Locate the cell with the specified text and output its [X, Y] center coordinate. 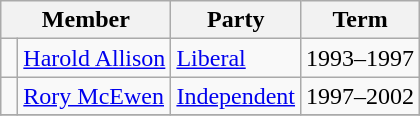
Liberal [236, 58]
1993–1997 [360, 58]
Member [86, 20]
Party [236, 20]
Independent [236, 96]
Harold Allison [94, 58]
1997–2002 [360, 96]
Rory McEwen [94, 96]
Term [360, 20]
